Search for the cell housing the specified text and yield its (X, Y) center coordinate. 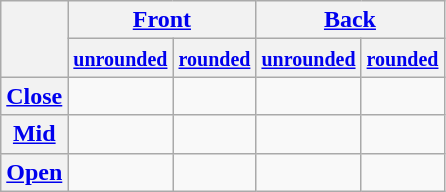
Close (34, 96)
Mid (34, 134)
Open (34, 172)
Back (350, 20)
Front (162, 20)
